Find where the given text appears and provide that cell's center as (X, Y) coordinate. 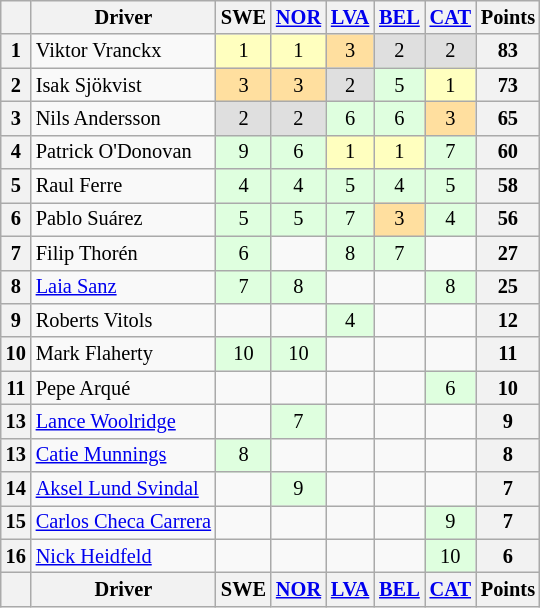
Carlos Checa Carrera (124, 522)
Pablo Suárez (124, 219)
15 (16, 522)
Catie Munnings (124, 455)
Nils Andersson (124, 118)
Raul Ferre (124, 186)
Aksel Lund Svindal (124, 489)
Roberts Vitols (124, 320)
56 (508, 219)
27 (508, 253)
Viktor Vranckx (124, 51)
83 (508, 51)
73 (508, 85)
25 (508, 287)
Lance Woolridge (124, 421)
16 (16, 556)
14 (16, 489)
65 (508, 118)
60 (508, 152)
12 (508, 320)
Laia Sanz (124, 287)
Patrick O'Donovan (124, 152)
Filip Thorén (124, 253)
58 (508, 186)
Nick Heidfeld (124, 556)
Isak Sjökvist (124, 85)
Pepe Arqué (124, 388)
Mark Flaherty (124, 354)
